Extract the [x, y] coordinate from the center of the cell holding the provided text.  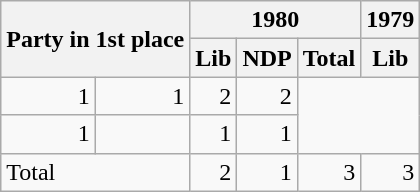
1979 [390, 20]
NDP [267, 58]
Party in 1st place [96, 39]
1980 [276, 20]
